Locate the cell with the specified text and output its (X, Y) center coordinate. 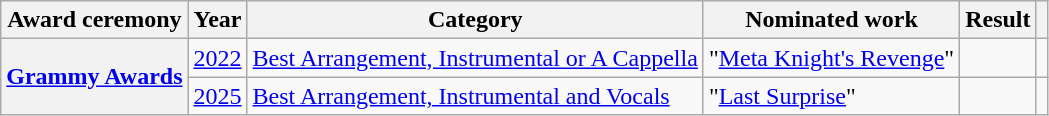
Best Arrangement, Instrumental and Vocals (475, 96)
"Meta Knight's Revenge" (831, 58)
Best Arrangement, Instrumental or A Cappella (475, 58)
Grammy Awards (94, 77)
Year (218, 20)
"Last Surprise" (831, 96)
Award ceremony (94, 20)
Category (475, 20)
2022 (218, 58)
2025 (218, 96)
Result (998, 20)
Nominated work (831, 20)
